Provide the [X, Y] coordinate of the cell's center where the given text is located.  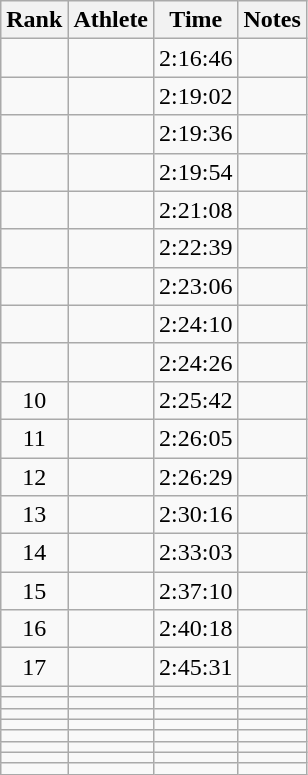
2:37:10 [196, 591]
2:40:18 [196, 629]
2:24:26 [196, 362]
2:45:31 [196, 667]
2:19:54 [196, 172]
2:22:39 [196, 248]
Notes [272, 20]
Time [196, 20]
2:25:42 [196, 400]
2:33:03 [196, 553]
11 [34, 438]
15 [34, 591]
17 [34, 667]
2:26:05 [196, 438]
14 [34, 553]
2:19:02 [196, 96]
2:30:16 [196, 515]
Athlete [111, 20]
16 [34, 629]
2:16:46 [196, 58]
13 [34, 515]
2:24:10 [196, 324]
2:23:06 [196, 286]
2:26:29 [196, 477]
2:21:08 [196, 210]
Rank [34, 20]
10 [34, 400]
2:19:36 [196, 134]
12 [34, 477]
